Determine the (x, y) coordinate at the center of the cell enclosing the given text.  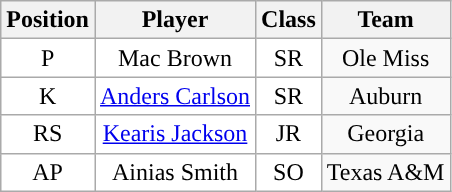
Auburn (386, 96)
Mac Brown (174, 58)
Ainias Smith (174, 172)
JR (289, 134)
Team (386, 20)
RS (48, 134)
P (48, 58)
K (48, 96)
Texas A&M (386, 172)
Class (289, 20)
Player (174, 20)
Anders Carlson (174, 96)
Position (48, 20)
AP (48, 172)
SO (289, 172)
Georgia (386, 134)
Kearis Jackson (174, 134)
Ole Miss (386, 58)
